Extract the (X, Y) coordinate from the center of the cell holding the provided text.  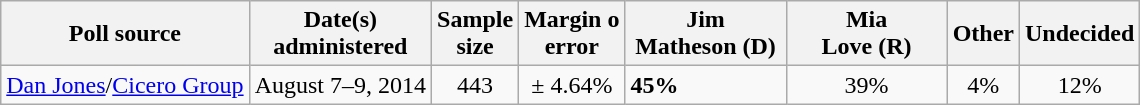
39% (866, 85)
Samplesize (476, 34)
Date(s)administered (340, 34)
12% (1079, 85)
± 4.64% (572, 85)
JimMatheson (D) (706, 34)
Poll source (125, 34)
Dan Jones/Cicero Group (125, 85)
Undecided (1079, 34)
4% (983, 85)
Other (983, 34)
Margin oerror (572, 34)
MiaLove (R) (866, 34)
45% (706, 85)
August 7–9, 2014 (340, 85)
443 (476, 85)
